Identify which cell holds the provided text, then report its [X, Y] central coordinate. 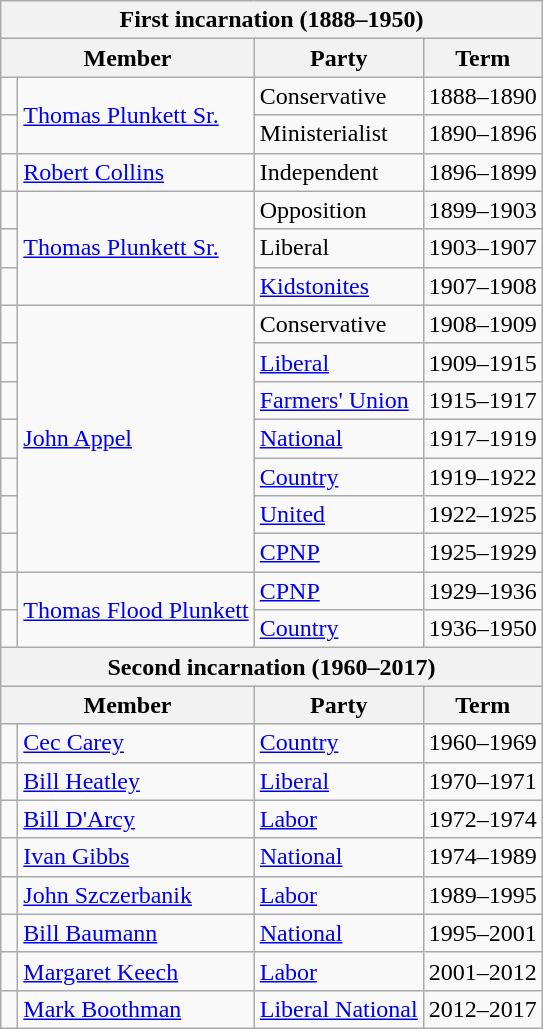
1960–1969 [482, 743]
1896–1899 [482, 172]
1903–1907 [482, 248]
Robert Collins [136, 172]
1970–1971 [482, 781]
Mark Boothman [136, 1009]
Thomas Flood Plunkett [136, 610]
1908–1909 [482, 324]
1922–1925 [482, 515]
1899–1903 [482, 210]
Bill Heatley [136, 781]
Second incarnation (1960–2017) [272, 667]
Margaret Keech [136, 971]
1974–1989 [482, 857]
Liberal National [338, 1009]
1919–1922 [482, 477]
Kidstonites [338, 286]
2001–2012 [482, 971]
1989–1995 [482, 895]
United [338, 515]
First incarnation (1888–1950) [272, 20]
Opposition [338, 210]
Ministerialist [338, 134]
1909–1915 [482, 362]
Ivan Gibbs [136, 857]
Farmers' Union [338, 400]
1925–1929 [482, 553]
1890–1896 [482, 134]
Bill D'Arcy [136, 819]
1888–1890 [482, 96]
Bill Baumann [136, 933]
1972–1974 [482, 819]
Independent [338, 172]
1907–1908 [482, 286]
1929–1936 [482, 591]
1917–1919 [482, 438]
2012–2017 [482, 1009]
John Szczerbanik [136, 895]
1936–1950 [482, 629]
1915–1917 [482, 400]
1995–2001 [482, 933]
John Appel [136, 438]
Cec Carey [136, 743]
